Return the [X, Y] coordinate for the center point of the cell that contains the specified text.  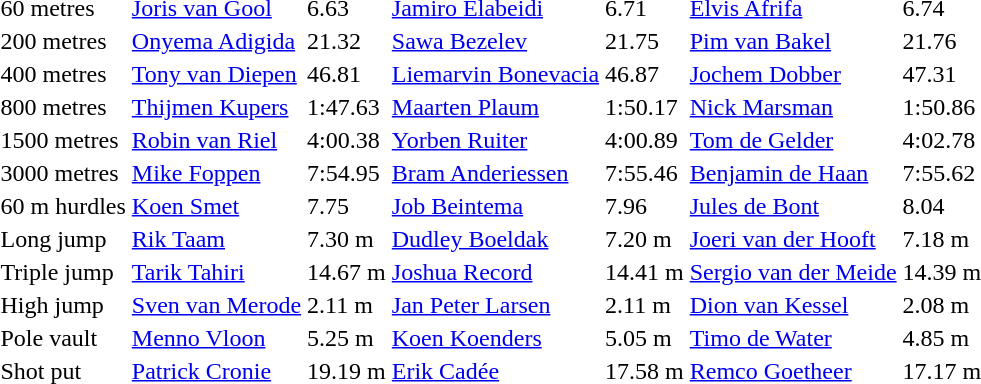
21.32 [347, 41]
46.81 [347, 74]
Timo de Water [793, 338]
Dion van Kessel [793, 305]
Rik Taam [216, 239]
Thijmen Kupers [216, 107]
Robin van Riel [216, 140]
Tarik Tahiri [216, 272]
4:00.38 [347, 140]
5.25 m [347, 338]
7.20 m [645, 239]
46.87 [645, 74]
Menno Vloon [216, 338]
Benjamin de Haan [793, 173]
Nick Marsman [793, 107]
Sergio van der Meide [793, 272]
Tony van Diepen [216, 74]
1:47.63 [347, 107]
Joeri van der Hooft [793, 239]
Pim van Bakel [793, 41]
14.67 m [347, 272]
7.96 [645, 206]
Bram Anderiessen [495, 173]
1:50.17 [645, 107]
7.75 [347, 206]
Yorben Ruiter [495, 140]
Onyema Adigida [216, 41]
Jules de Bont [793, 206]
7:55.46 [645, 173]
Maarten Plaum [495, 107]
7:54.95 [347, 173]
7.30 m [347, 239]
Joshua Record [495, 272]
Job Beintema [495, 206]
5.05 m [645, 338]
Koen Smet [216, 206]
Jochem Dobber [793, 74]
Sawa Bezelev [495, 41]
Mike Foppen [216, 173]
21.75 [645, 41]
Tom de Gelder [793, 140]
14.41 m [645, 272]
Koen Koenders [495, 338]
Dudley Boeldak [495, 239]
4:00.89 [645, 140]
Sven van Merode [216, 305]
Liemarvin Bonevacia [495, 74]
Jan Peter Larsen [495, 305]
